Locate the cell with the specified text and output its (x, y) center coordinate. 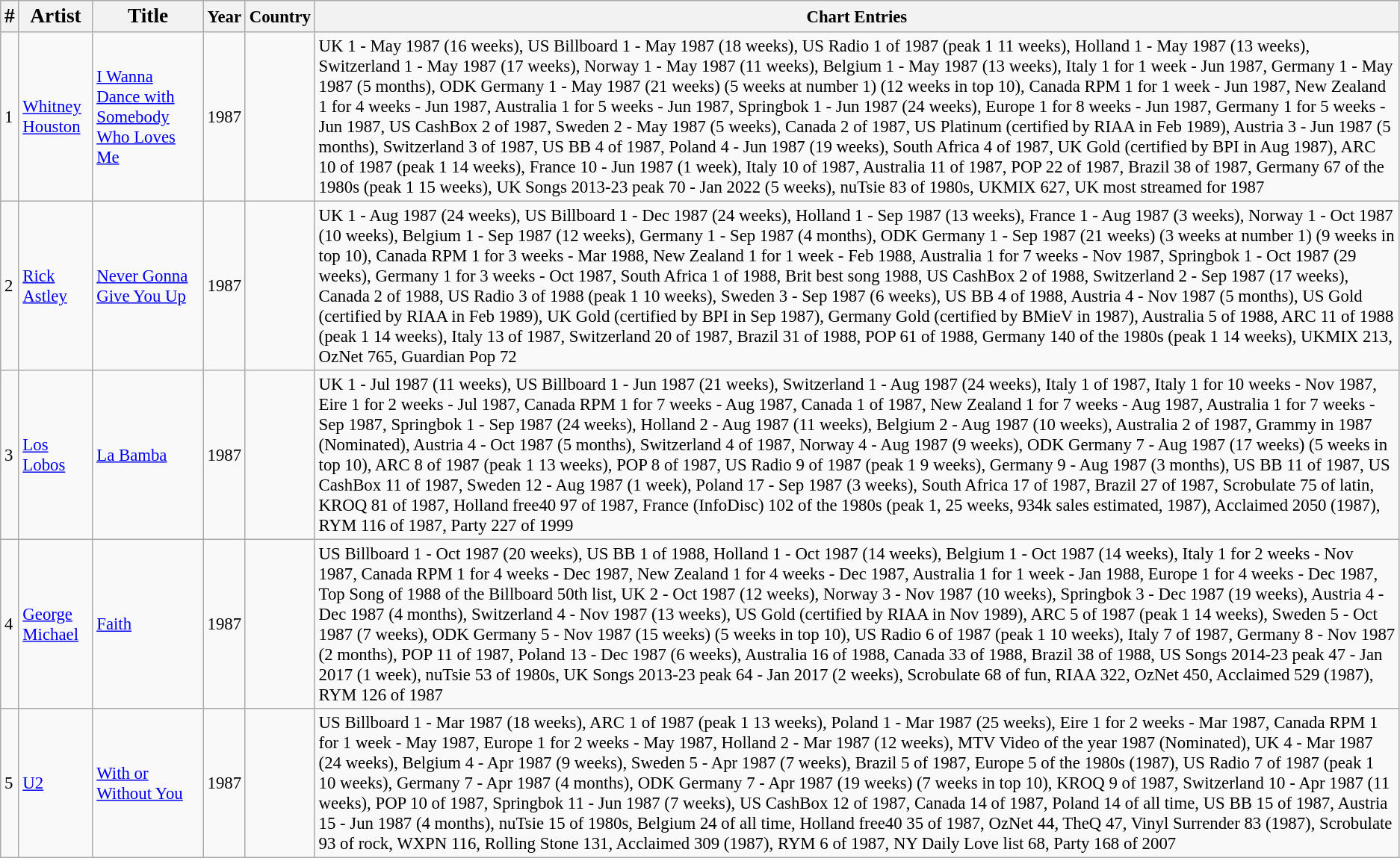
Country (279, 16)
Rick Astley (55, 287)
Faith (148, 624)
U2 (55, 783)
George Michael (55, 624)
Chart Entries (856, 16)
Artist (55, 16)
Whitney Houston (55, 116)
3 (10, 456)
I Wanna Dance with Somebody Who Loves Me (148, 116)
Year (224, 16)
With or Without You (148, 783)
Los Lobos (55, 456)
1 (10, 116)
La Bamba (148, 456)
5 (10, 783)
# (10, 16)
4 (10, 624)
Title (148, 16)
Never Gonna Give You Up (148, 287)
2 (10, 287)
